Extract the [X, Y] coordinate from the center of the cell holding the provided text.  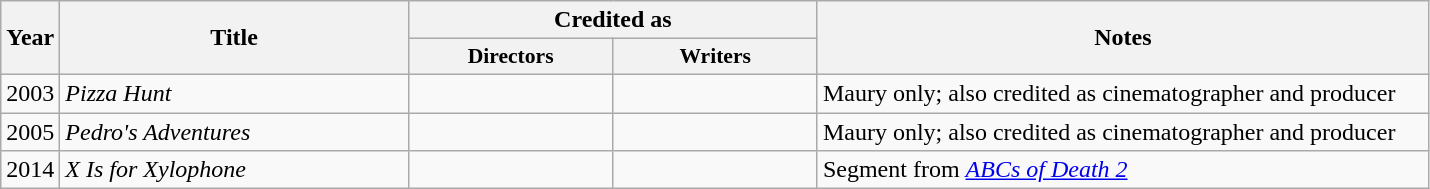
2005 [30, 131]
Pedro's Adventures [234, 131]
Directors [510, 57]
Segment from ABCs of Death 2 [1122, 170]
Notes [1122, 38]
2003 [30, 93]
Writers [716, 57]
X Is for Xylophone [234, 170]
2014 [30, 170]
Year [30, 38]
Credited as [612, 20]
Pizza Hunt [234, 93]
Title [234, 38]
